Return the (X, Y) coordinate for the center point of the cell that contains the specified text.  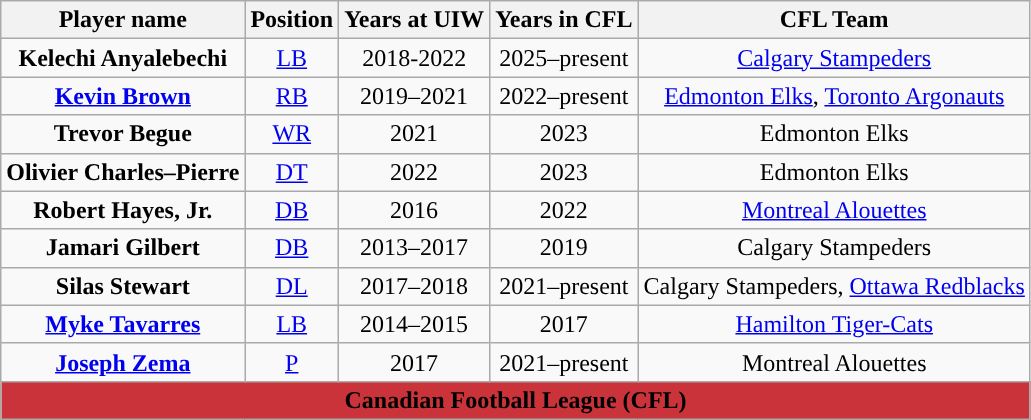
P (292, 362)
Robert Hayes, Jr. (123, 210)
Kevin Brown (123, 96)
Silas Stewart (123, 286)
2021 (414, 134)
DT (292, 172)
2017–2018 (414, 286)
2016 (414, 210)
Years in CFL (564, 20)
RB (292, 96)
DL (292, 286)
Olivier Charles–Pierre (123, 172)
2018-2022 (414, 58)
Canadian Football League (CFL) (516, 400)
Trevor Begue (123, 134)
Hamilton Tiger-Cats (834, 324)
Position (292, 20)
Kelechi Anyalebechi (123, 58)
Calgary Stampeders, Ottawa Redblacks (834, 286)
Years at UIW (414, 20)
Myke Tavarres (123, 324)
2013–2017 (414, 248)
Edmonton Elks, Toronto Argonauts (834, 96)
2014–2015 (414, 324)
CFL Team (834, 20)
2022–present (564, 96)
Joseph Zema (123, 362)
2019 (564, 248)
Jamari Gilbert (123, 248)
2025–present (564, 58)
WR (292, 134)
Player name (123, 20)
2019–2021 (414, 96)
